From the cell containing the given text, extract its center point as (x, y) coordinate. 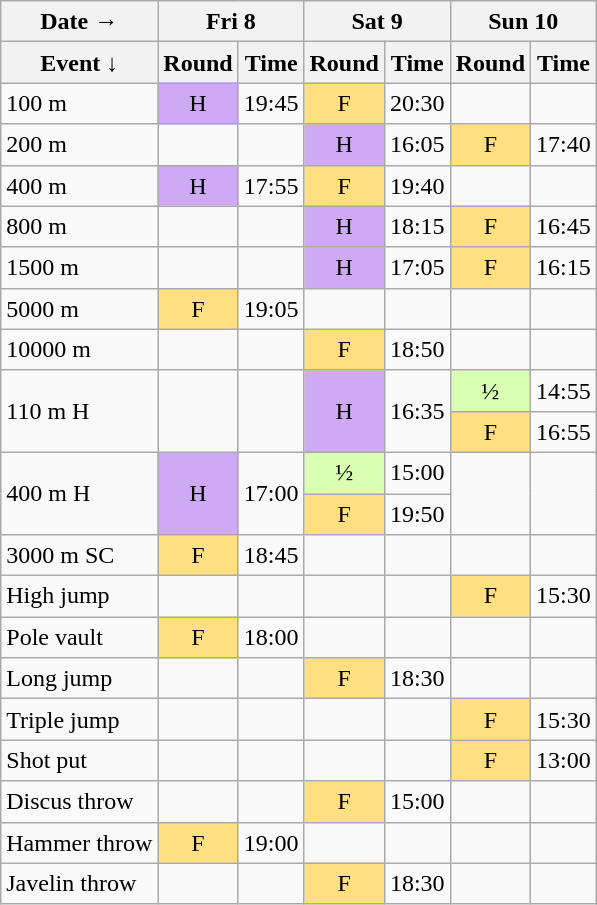
17:55 (271, 186)
10000 m (80, 350)
18:15 (417, 226)
Event ↓ (80, 62)
16:45 (564, 226)
Shot put (80, 760)
Fri 8 (231, 22)
19:50 (417, 514)
20:30 (417, 104)
13:00 (564, 760)
18:50 (417, 350)
19:00 (271, 842)
High jump (80, 596)
1500 m (80, 268)
110 m H (80, 411)
Hammer throw (80, 842)
Sun 10 (523, 22)
14:55 (564, 390)
17:40 (564, 144)
16:55 (564, 432)
18:45 (271, 556)
Sat 9 (377, 22)
17:05 (417, 268)
17:00 (271, 493)
3000 m SC (80, 556)
16:15 (564, 268)
19:05 (271, 308)
18:00 (271, 638)
Date → (80, 22)
Pole vault (80, 638)
400 m H (80, 493)
Discus throw (80, 802)
100 m (80, 104)
400 m (80, 186)
16:35 (417, 411)
800 m (80, 226)
200 m (80, 144)
Javelin throw (80, 884)
19:40 (417, 186)
16:05 (417, 144)
Triple jump (80, 720)
Long jump (80, 678)
19:45 (271, 104)
5000 m (80, 308)
